Find where the given text appears and provide that cell's center as [X, Y] coordinate. 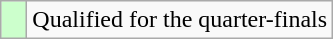
Qualified for the quarter-finals [180, 20]
